Capture the cell that displays the provided text and extract its [X, Y] central coordinate. 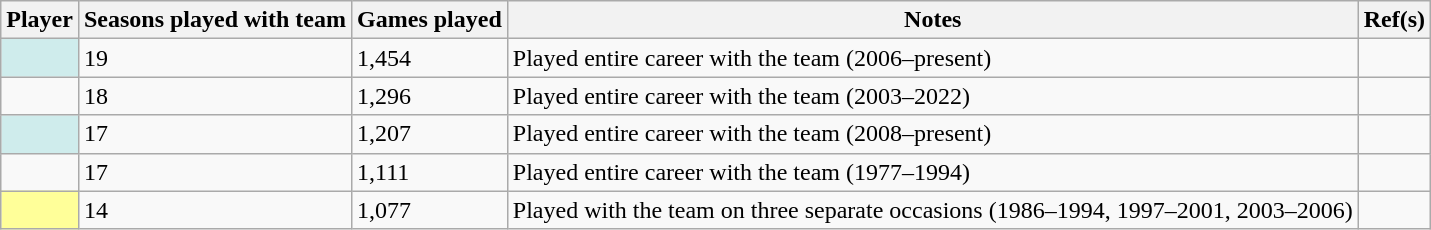
Notes [932, 20]
Seasons played with team [214, 20]
Player [40, 20]
Played entire career with the team (2003–2022) [932, 96]
1,207 [430, 134]
Played entire career with the team (2006–present) [932, 58]
Played entire career with the team (2008–present) [932, 134]
1,296 [430, 96]
Games played [430, 20]
19 [214, 58]
Ref(s) [1394, 20]
1,077 [430, 210]
14 [214, 210]
Played with the team on three separate occasions (1986–1994, 1997–2001, 2003–2006) [932, 210]
Played entire career with the team (1977–1994) [932, 172]
1,454 [430, 58]
18 [214, 96]
1,111 [430, 172]
